Search for the cell housing the specified text and yield its [X, Y] center coordinate. 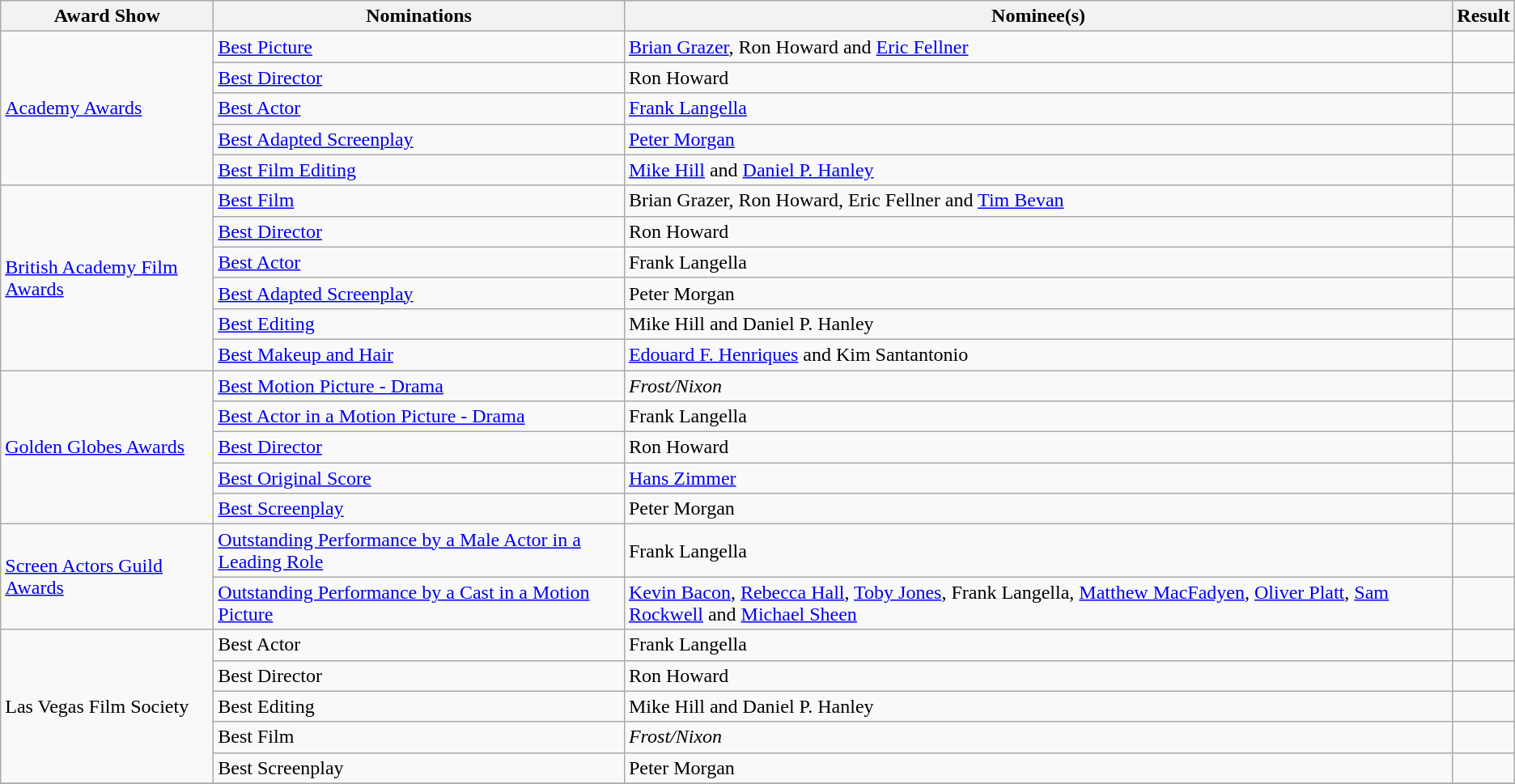
Golden Globes Awards [107, 447]
Best Actor in a Motion Picture - Drama [419, 417]
Best Motion Picture - Drama [419, 386]
Academy Awards [107, 108]
Screen Actors Guild Awards [107, 577]
Best Original Score [419, 478]
Best Picture [419, 47]
Outstanding Performance by a Cast in a Motion Picture [419, 604]
Las Vegas Film Society [107, 706]
Edouard F. Henriques and Kim Santantonio [1038, 354]
Award Show [107, 16]
Best Film Editing [419, 170]
Kevin Bacon, Rebecca Hall, Toby Jones, Frank Langella, Matthew MacFadyen, Oliver Platt, Sam Rockwell and Michael Sheen [1038, 604]
Hans Zimmer [1038, 478]
Nominee(s) [1038, 16]
British Academy Film Awards [107, 278]
Result [1483, 16]
Outstanding Performance by a Male Actor in a Leading Role [419, 550]
Nominations [419, 16]
Brian Grazer, Ron Howard, Eric Fellner and Tim Bevan [1038, 201]
Best Makeup and Hair [419, 354]
Brian Grazer, Ron Howard and Eric Fellner [1038, 47]
